From the cell containing the given text, extract its center point as (x, y) coordinate. 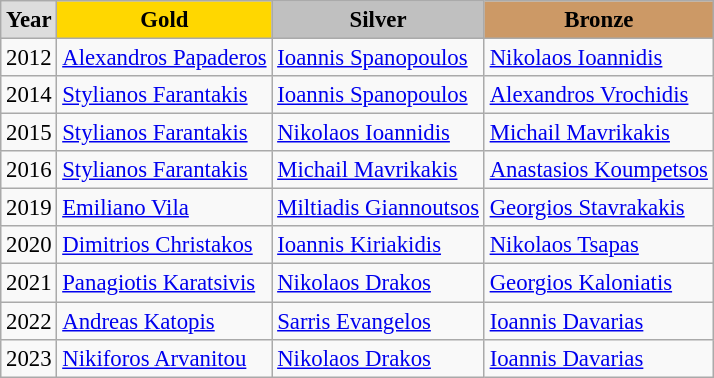
2012 (29, 58)
2014 (29, 95)
Ioannis Kiriakidis (378, 245)
2016 (29, 170)
2022 (29, 321)
Georgios Stavrakakis (598, 208)
Sarris Evangelos (378, 321)
Georgios Kaloniatis (598, 283)
Dimitrios Christakos (164, 245)
2023 (29, 358)
Anastasios Koumpetsos (598, 170)
Panagiotis Karatsivis (164, 283)
2015 (29, 133)
Nikiforos Arvanitou (164, 358)
Bronze (598, 20)
Miltiadis Giannoutsos (378, 208)
Emiliano Vila (164, 208)
Andreas Katopis (164, 321)
2019 (29, 208)
2020 (29, 245)
Nikolaos Tsapas (598, 245)
Year (29, 20)
2021 (29, 283)
Silver (378, 20)
Alexandros Papaderos (164, 58)
Alexandros Vrochidis (598, 95)
Gold (164, 20)
